For the text-containing cell, return its midpoint in (X, Y) coordinate format. 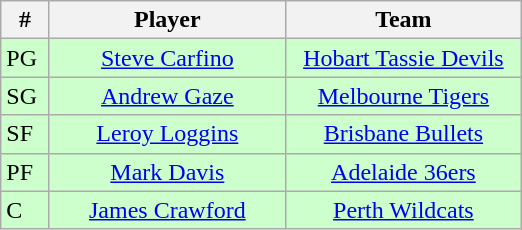
Brisbane Bullets (403, 134)
Adelaide 36ers (403, 172)
Player (167, 20)
James Crawford (167, 210)
Melbourne Tigers (403, 96)
Team (403, 20)
Andrew Gaze (167, 96)
SF (26, 134)
# (26, 20)
Perth Wildcats (403, 210)
C (26, 210)
Steve Carfino (167, 58)
SG (26, 96)
Leroy Loggins (167, 134)
PF (26, 172)
PG (26, 58)
Hobart Tassie Devils (403, 58)
Mark Davis (167, 172)
